Extract the [x, y] coordinate from the center of the cell holding the provided text.  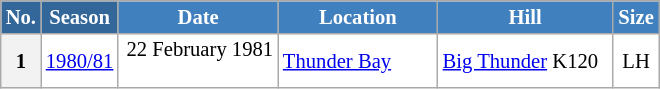
LH [636, 60]
Big Thunder K120 [526, 60]
1980/81 [80, 60]
1 [21, 60]
Hill [526, 16]
Season [80, 16]
No. [21, 16]
Thunder Bay [358, 60]
22 February 1981 [198, 60]
Date [198, 16]
Location [358, 16]
Size [636, 16]
